Determine the (x, y) coordinate at the center of the cell enclosing the given text.  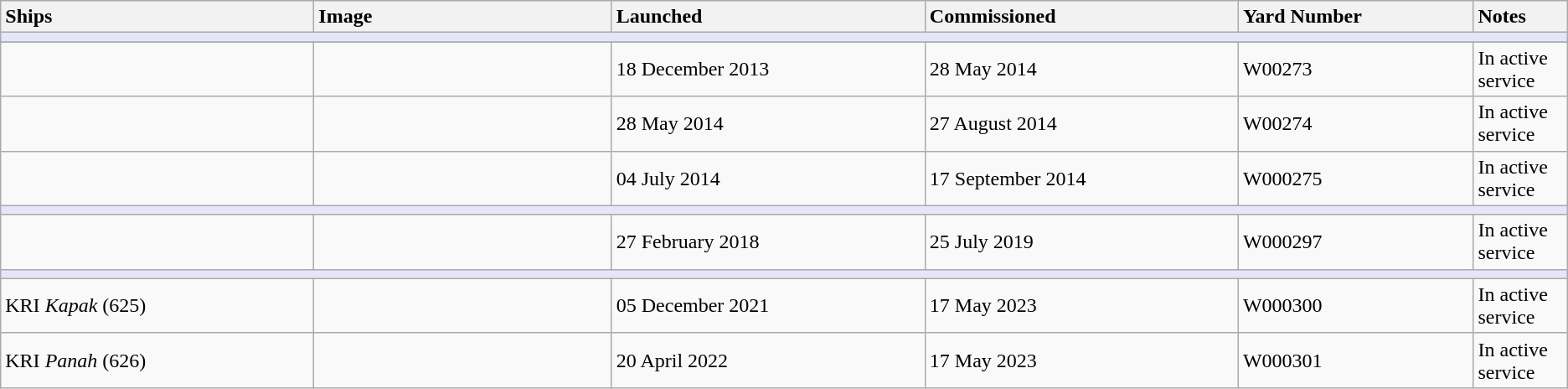
W000275 (1355, 178)
05 December 2021 (768, 305)
04 July 2014 (768, 178)
W000297 (1355, 241)
W00273 (1355, 69)
27 February 2018 (768, 241)
Image (462, 17)
KRI Kapak (625) (157, 305)
25 July 2019 (1081, 241)
18 December 2013 (768, 69)
Ships (157, 17)
W000301 (1355, 360)
Notes (1520, 17)
W00274 (1355, 124)
Launched (768, 17)
20 April 2022 (768, 360)
W000300 (1355, 305)
KRI Panah (626) (157, 360)
17 September 2014 (1081, 178)
Commissioned (1081, 17)
Yard Number (1355, 17)
27 August 2014 (1081, 124)
